Detect which cell encompasses the target text, then output its [X, Y] center coordinate. 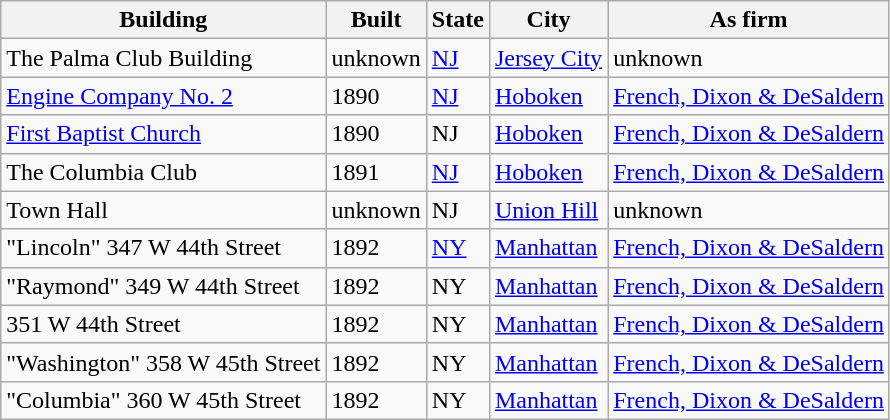
City [548, 20]
Engine Company No. 2 [164, 96]
State [458, 20]
Town Hall [164, 210]
"Washington" 358 W 45th Street [164, 362]
"Lincoln" 347 W 44th Street [164, 248]
Building [164, 20]
The Palma Club Building [164, 58]
"Columbia" 360 W 45th Street [164, 400]
First Baptist Church [164, 134]
1891 [376, 172]
351 W 44th Street [164, 324]
The Columbia Club [164, 172]
"Raymond" 349 W 44th Street [164, 286]
As firm [749, 20]
Built [376, 20]
Jersey City [548, 58]
Union Hill [548, 210]
